Extract the [x, y] coordinate from the center of the cell holding the provided text.  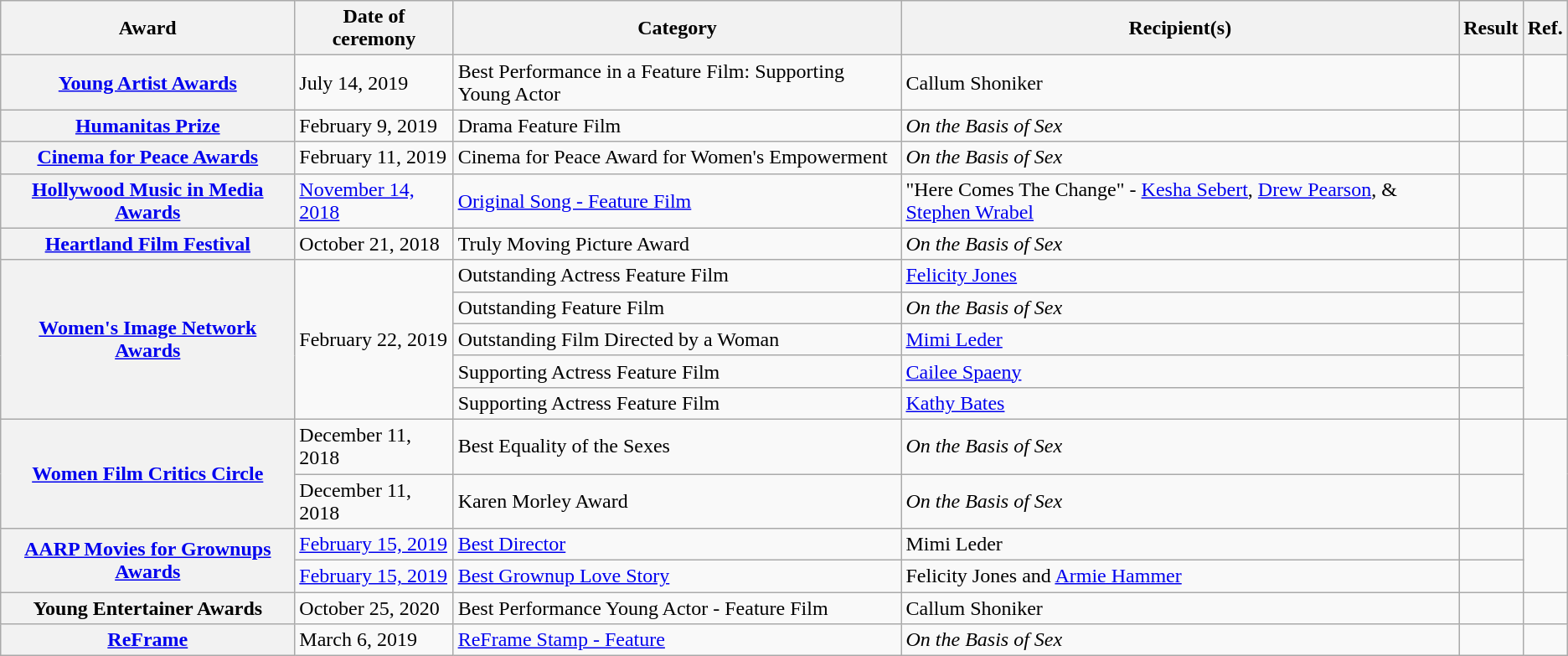
Kathy Bates [1180, 403]
July 14, 2019 [374, 82]
Date of ceremony [374, 28]
ReFrame [147, 640]
Ref. [1545, 28]
Best Grownup Love Story [677, 576]
Best Performance in a Feature Film: Supporting Young Actor [677, 82]
Recipient(s) [1180, 28]
October 25, 2020 [374, 608]
Karen Morley Award [677, 501]
Outstanding Actress Feature Film [677, 276]
"Here Comes The Change" - Kesha Sebert, Drew Pearson, & Stephen Wrabel [1180, 201]
AARP Movies for Grownups Awards [147, 560]
November 14, 2018 [374, 201]
February 9, 2019 [374, 126]
Felicity Jones [1180, 276]
Cailee Spaeny [1180, 371]
Hollywood Music in Media Awards [147, 201]
Best Director [677, 545]
Outstanding Film Directed by a Woman [677, 339]
Category [677, 28]
Cinema for Peace Award for Women's Empowerment [677, 158]
Young Entertainer Awards [147, 608]
Drama Feature Film [677, 126]
Heartland Film Festival [147, 244]
Women's Image Network Awards [147, 339]
Outstanding Feature Film [677, 307]
Original Song - Feature Film [677, 201]
Best Equality of the Sexes [677, 446]
Felicity Jones and Armie Hammer [1180, 576]
ReFrame Stamp - Feature [677, 640]
October 21, 2018 [374, 244]
Cinema for Peace Awards [147, 158]
February 11, 2019 [374, 158]
Women Film Critics Circle [147, 473]
March 6, 2019 [374, 640]
Result [1491, 28]
Young Artist Awards [147, 82]
February 22, 2019 [374, 339]
Humanitas Prize [147, 126]
Truly Moving Picture Award [677, 244]
Best Performance Young Actor - Feature Film [677, 608]
Award [147, 28]
